Determine the [X, Y] coordinate at the center of the cell enclosing the given text.  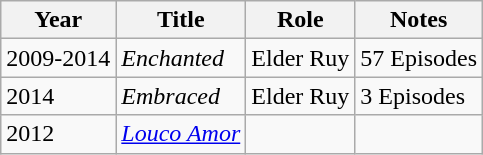
2009-2014 [58, 58]
3 Episodes [419, 96]
Year [58, 20]
Enchanted [181, 58]
Embraced [181, 96]
Notes [419, 20]
Louco Amor [181, 134]
Role [300, 20]
2012 [58, 134]
2014 [58, 96]
Title [181, 20]
57 Episodes [419, 58]
